Detect which cell encompasses the target text, then output its (X, Y) center coordinate. 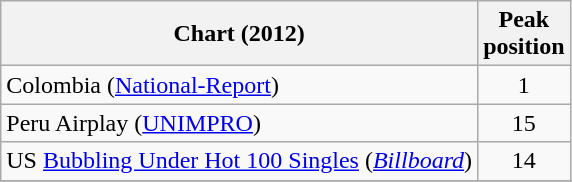
15 (524, 123)
US Bubbling Under Hot 100 Singles (Billboard) (240, 161)
Chart (2012) (240, 34)
Peru Airplay (UNIMPRO) (240, 123)
14 (524, 161)
Peakposition (524, 34)
1 (524, 85)
Colombia (National-Report) (240, 85)
